Output the [X, Y] coordinate of the center of the cell containing the given text.  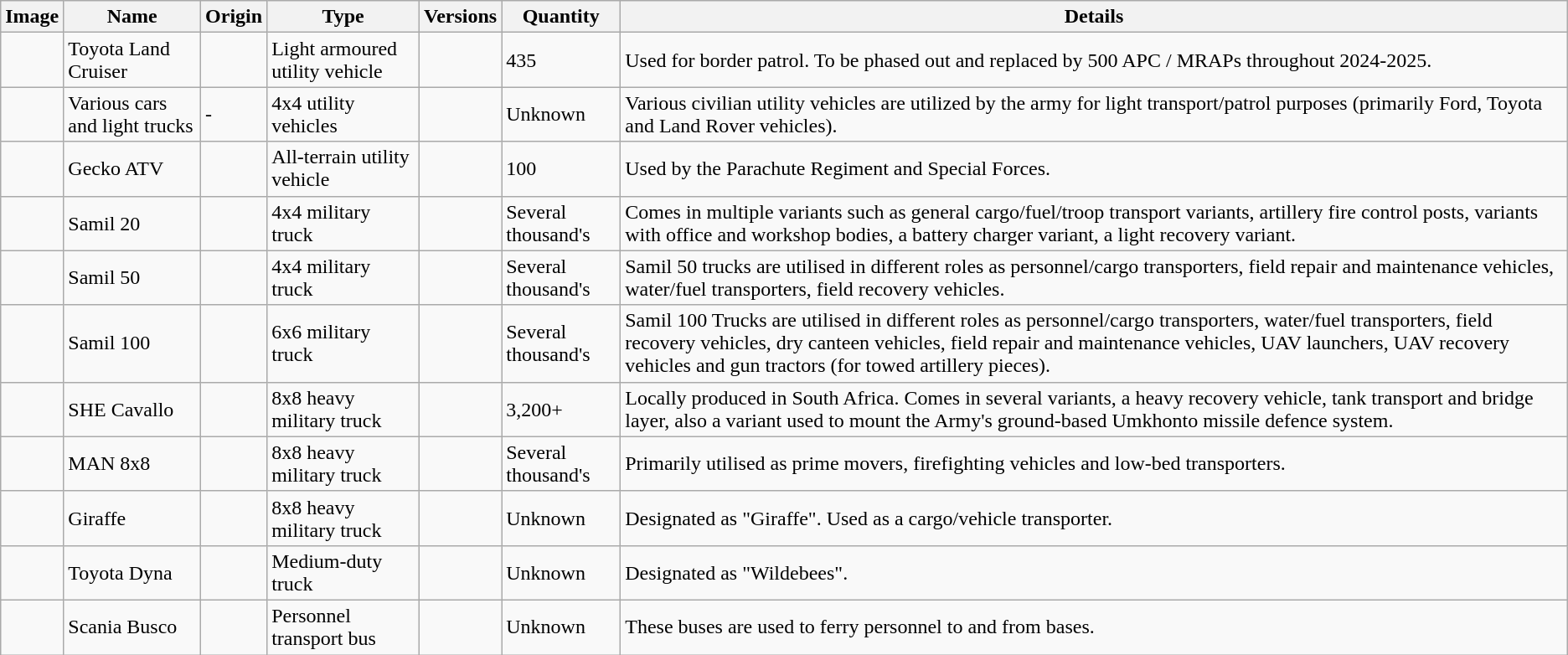
Primarily utilised as prime movers, firefighting vehicles and low-bed transporters. [1094, 464]
Quantity [561, 17]
Personnel transport bus [343, 627]
Designated as "Wildebees". [1094, 573]
Type [343, 17]
MAN 8x8 [132, 464]
Used for border patrol. To be phased out and replaced by 500 APC / MRAPs throughout 2024-2025. [1094, 60]
Various civilian utility vehicles are utilized by the army for light transport/patrol purposes (primarily Ford, Toyota and Land Rover vehicles). [1094, 114]
Image [32, 17]
Light armoured utility vehicle [343, 60]
Used by the Parachute Regiment and Special Forces. [1094, 169]
435 [561, 60]
Gecko ATV [132, 169]
Various cars and light trucks [132, 114]
Samil 50 [132, 278]
All-terrain utility vehicle [343, 169]
Origin [235, 17]
Medium-duty truck [343, 573]
Name [132, 17]
Versions [461, 17]
Samil 20 [132, 223]
3,200+ [561, 409]
Details [1094, 17]
6x6 military truck [343, 343]
SHE Cavallo [132, 409]
- [235, 114]
4x4 utility vehicles [343, 114]
Samil 100 [132, 343]
Giraffe [132, 518]
100 [561, 169]
Toyota Land Cruiser [132, 60]
Toyota Dyna [132, 573]
Designated as "Giraffe". Used as a cargo/vehicle transporter. [1094, 518]
These buses are used to ferry personnel to and from bases. [1094, 627]
Scania Busco [132, 627]
